Return (X, Y) of the center of cell containing provided text 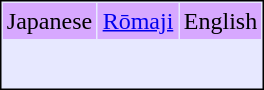
English (220, 21)
Rōmaji (138, 21)
Japanese (49, 21)
